Output the [X, Y] coordinate of the center of the cell containing the given text.  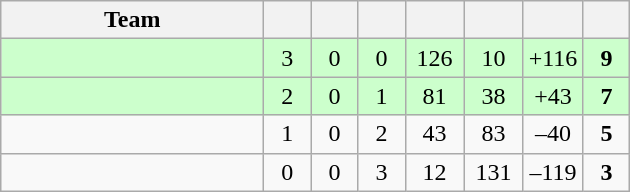
126 [434, 58]
5 [606, 134]
10 [494, 58]
+116 [553, 58]
–40 [553, 134]
38 [494, 96]
9 [606, 58]
12 [434, 172]
131 [494, 172]
81 [434, 96]
–119 [553, 172]
Team [132, 20]
+43 [553, 96]
43 [434, 134]
83 [494, 134]
7 [606, 96]
